Provide the (x, y) coordinate of the cell's center where the given text is located.  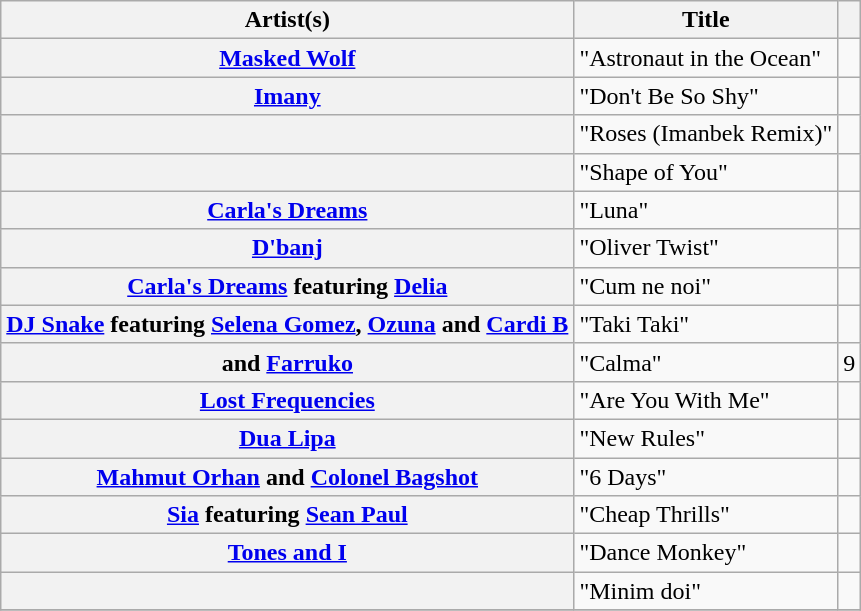
Carla's Dreams featuring Delia (288, 286)
Dua Lipa (288, 438)
"Are You With Me" (706, 400)
9 (850, 362)
"Calma" (706, 362)
Mahmut Orhan and Colonel Bagshot (288, 477)
Masked Wolf (288, 58)
Title (706, 20)
"Luna" (706, 210)
Carla's Dreams (288, 210)
Lost Frequencies (288, 400)
and Farruko (288, 362)
Imany (288, 96)
Tones and I (288, 553)
"6 Days" (706, 477)
"Astronaut in the Ocean" (706, 58)
"Roses (Imanbek Remix)" (706, 134)
D'banj (288, 248)
"Cum ne noi" (706, 286)
"Don't Be So Shy" (706, 96)
"Shape of You" (706, 172)
Sia featuring Sean Paul (288, 515)
"Dance Monkey" (706, 553)
"New Rules" (706, 438)
"Taki Taki" (706, 324)
"Oliver Twist" (706, 248)
"Cheap Thrills" (706, 515)
Artist(s) (288, 20)
"Minim doi" (706, 591)
DJ Snake featuring Selena Gomez, Ozuna and Cardi B (288, 324)
